Output the [x, y] coordinate of the center of the cell containing the given text.  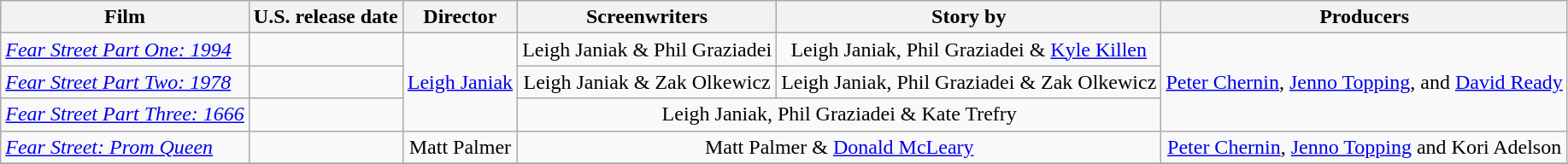
Film [125, 17]
Peter Chernin, Jenno Topping, and David Ready [1365, 82]
Fear Street Part Two: 1978 [125, 82]
Leigh Janiak, Phil Graziadei & Kyle Killen [969, 50]
Leigh Janiak [460, 82]
Leigh Janiak, Phil Graziadei & Zak Olkewicz [969, 82]
Producers [1365, 17]
Leigh Janiak & Zak Olkewicz [648, 82]
Peter Chernin, Jenno Topping and Kori Adelson [1365, 147]
Fear Street Part One: 1994 [125, 50]
Fear Street Part Three: 1666 [125, 114]
Fear Street: Prom Queen [125, 147]
Leigh Janiak & Phil Graziadei [648, 50]
Screenwriters [648, 17]
Leigh Janiak, Phil Graziadei & Kate Trefry [839, 114]
U.S. release date [326, 17]
Story by [969, 17]
Matt Palmer [460, 147]
Matt Palmer & Donald McLeary [839, 147]
Director [460, 17]
